Find where the given text appears and provide that cell's center as [x, y] coordinate. 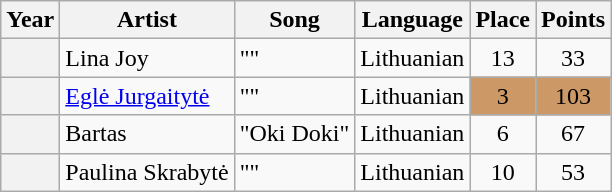
13 [503, 58]
Place [503, 20]
Points [574, 20]
Song [294, 20]
3 [503, 96]
10 [503, 172]
53 [574, 172]
33 [574, 58]
Artist [147, 20]
Year [30, 20]
"Oki Doki" [294, 134]
Lina Joy [147, 58]
103 [574, 96]
Paulina Skrabytė [147, 172]
67 [574, 134]
Bartas [147, 134]
Language [412, 20]
Eglė Jurgaitytė [147, 96]
6 [503, 134]
